Provide the [x, y] coordinate of the cell's center where the given text is located.  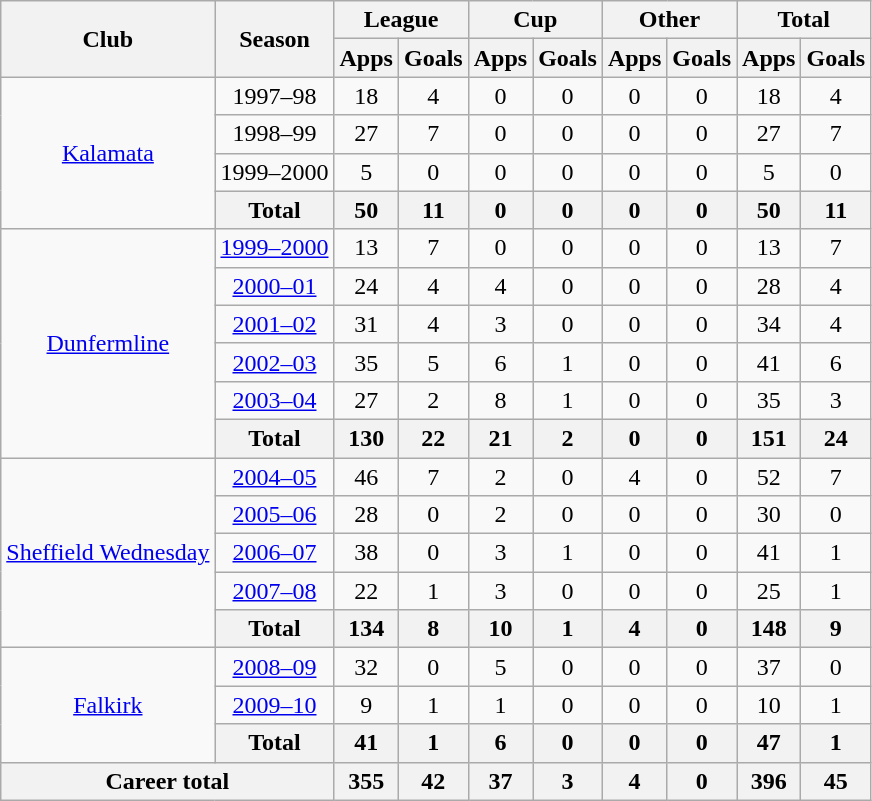
Season [274, 39]
42 [433, 781]
21 [500, 438]
2004–05 [274, 477]
Cup [535, 20]
396 [769, 781]
2006–07 [274, 553]
38 [366, 553]
32 [366, 667]
30 [769, 515]
League [401, 20]
134 [366, 629]
2008–09 [274, 667]
2005–06 [274, 515]
Dunfermline [108, 343]
355 [366, 781]
Kalamata [108, 153]
31 [366, 324]
2003–04 [274, 400]
2009–10 [274, 705]
52 [769, 477]
151 [769, 438]
130 [366, 438]
47 [769, 743]
2007–08 [274, 591]
Other [669, 20]
45 [836, 781]
2002–03 [274, 362]
2001–02 [274, 324]
Falkirk [108, 705]
Sheffield Wednesday [108, 553]
1997–98 [274, 96]
Career total [168, 781]
34 [769, 324]
46 [366, 477]
148 [769, 629]
Club [108, 39]
25 [769, 591]
2000–01 [274, 286]
1998–99 [274, 134]
